For the text-containing cell, return its midpoint in (x, y) coordinate format. 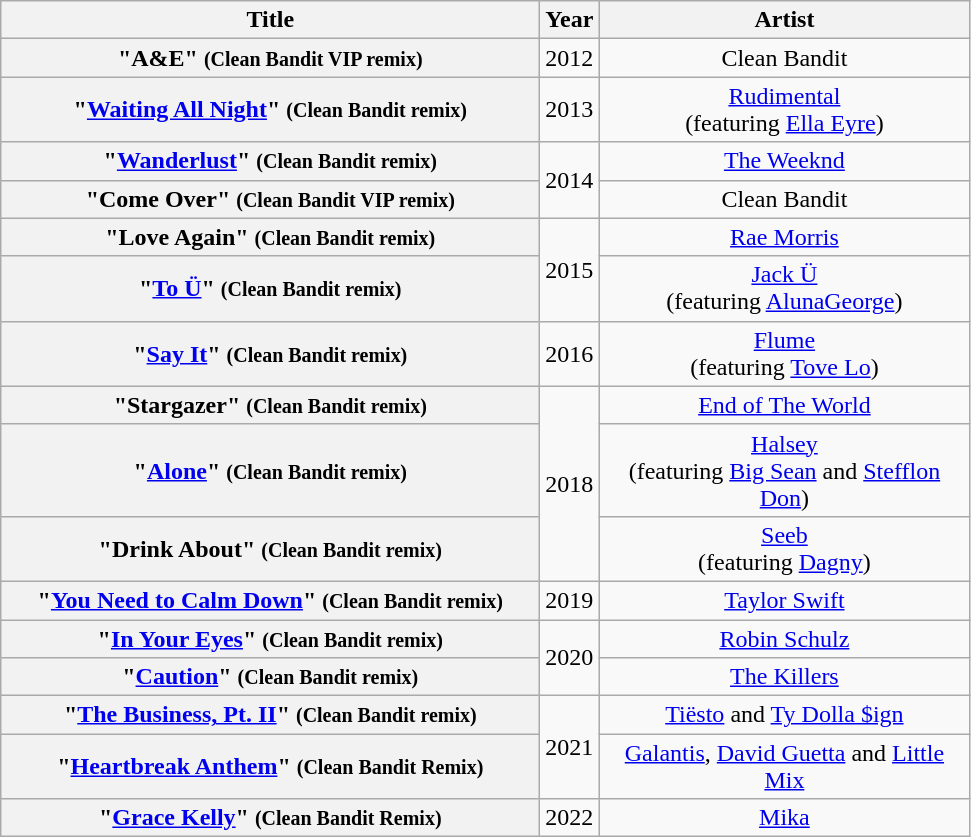
Title (270, 20)
The Weeknd (784, 161)
Rae Morris (784, 237)
"Come Over" (Clean Bandit VIP remix) (270, 199)
2022 (570, 818)
2015 (570, 270)
Jack Ü(featuring AlunaGeorge) (784, 288)
"The Business, Pt. II" (Clean Bandit remix) (270, 715)
End of The World (784, 405)
Tiësto and Ty Dolla $ign (784, 715)
Taylor Swift (784, 600)
Rudimental(featuring Ella Eyre) (784, 110)
"Heartbreak Anthem" (Clean Bandit Remix) (270, 766)
Galantis, David Guetta and Little Mix (784, 766)
"To Ü" (Clean Bandit remix) (270, 288)
"You Need to Calm Down" (Clean Bandit remix) (270, 600)
"Waiting All Night" (Clean Bandit remix) (270, 110)
2012 (570, 58)
2014 (570, 180)
The Killers (784, 677)
"In Your Eyes" (Clean Bandit remix) (270, 639)
2018 (570, 484)
Mika (784, 818)
Flume(featuring Tove Lo) (784, 354)
"Caution" (Clean Bandit remix) (270, 677)
"Drink About" (Clean Bandit remix) (270, 548)
"Grace Kelly" (Clean Bandit Remix) (270, 818)
Halsey(featuring Big Sean and Stefflon Don) (784, 470)
"Alone" (Clean Bandit remix) (270, 470)
Robin Schulz (784, 639)
2020 (570, 658)
"Stargazer" (Clean Bandit remix) (270, 405)
"Wanderlust" (Clean Bandit remix) (270, 161)
Artist (784, 20)
2019 (570, 600)
Year (570, 20)
Seeb(featuring Dagny) (784, 548)
2021 (570, 748)
2016 (570, 354)
2013 (570, 110)
"Love Again" (Clean Bandit remix) (270, 237)
"Say It" (Clean Bandit remix) (270, 354)
"A&E" (Clean Bandit VIP remix) (270, 58)
